For the text-containing cell, return its midpoint in [x, y] coordinate format. 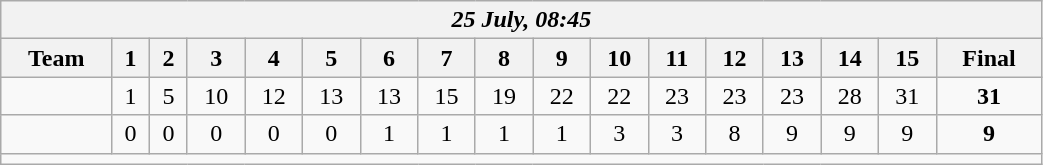
6 [389, 58]
11 [677, 58]
14 [850, 58]
7 [447, 58]
Final [989, 58]
4 [274, 58]
Team [56, 58]
2 [169, 58]
28 [850, 96]
25 July, 08:45 [522, 20]
19 [504, 96]
